Extract the [X, Y] coordinate from the center of the cell holding the provided text.  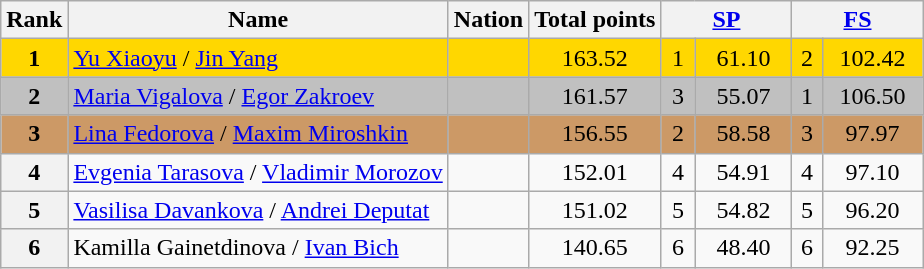
Rank [34, 20]
Lina Fedorova / Maxim Miroshkin [258, 134]
92.25 [872, 248]
96.20 [872, 210]
Maria Vigalova / Egor Zakroev [258, 96]
106.50 [872, 96]
SP [726, 20]
61.10 [744, 58]
161.57 [595, 96]
Name [258, 20]
152.01 [595, 172]
Yu Xiaoyu / Jin Yang [258, 58]
97.97 [872, 134]
58.58 [744, 134]
163.52 [595, 58]
55.07 [744, 96]
Kamilla Gainetdinova / Ivan Bich [258, 248]
102.42 [872, 58]
156.55 [595, 134]
97.10 [872, 172]
FS [858, 20]
48.40 [744, 248]
Vasilisa Davankova / Andrei Deputat [258, 210]
140.65 [595, 248]
Total points [595, 20]
Nation [488, 20]
54.82 [744, 210]
54.91 [744, 172]
151.02 [595, 210]
Evgenia Tarasova / Vladimir Morozov [258, 172]
